Capture the cell that displays the provided text and extract its [x, y] central coordinate. 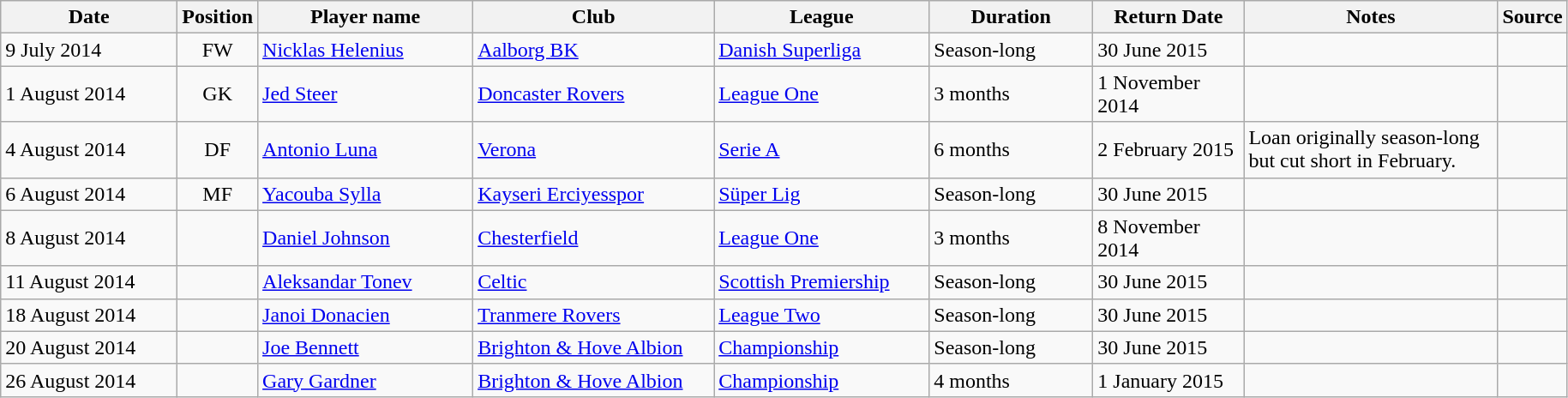
Janoi Donacien [365, 315]
Return Date [1168, 17]
Duration [1012, 17]
Doncaster Rovers [593, 94]
Club [593, 17]
9 July 2014 [89, 50]
Scottish Premiership [821, 282]
Date [89, 17]
Joe Bennett [365, 347]
11 August 2014 [89, 282]
Player name [365, 17]
Chesterfield [593, 238]
Aleksandar Tonev [365, 282]
1 January 2015 [1168, 380]
Position [218, 17]
2 February 2015 [1168, 149]
6 months [1012, 149]
18 August 2014 [89, 315]
1 November 2014 [1168, 94]
Daniel Johnson [365, 238]
League Two [821, 315]
Yacouba Sylla [365, 194]
MF [218, 194]
8 August 2014 [89, 238]
Kayseri Erciyesspor [593, 194]
GK [218, 94]
6 August 2014 [89, 194]
Süper Lig [821, 194]
DF [218, 149]
8 November 2014 [1168, 238]
4 months [1012, 380]
Source [1533, 17]
Antonio Luna [365, 149]
1 August 2014 [89, 94]
Celtic [593, 282]
Loan originally season-long but cut short in February. [1371, 149]
Nicklas Helenius [365, 50]
Serie A [821, 149]
Danish Superliga [821, 50]
Notes [1371, 17]
4 August 2014 [89, 149]
Tranmere Rovers [593, 315]
26 August 2014 [89, 380]
20 August 2014 [89, 347]
Gary Gardner [365, 380]
Jed Steer [365, 94]
Aalborg BK [593, 50]
League [821, 17]
Verona [593, 149]
FW [218, 50]
